Return (X, Y) of the center of cell containing provided text 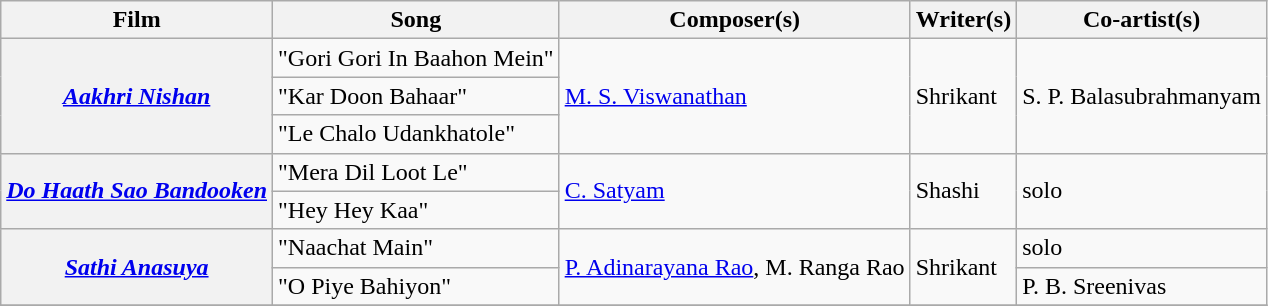
"Naachat Main" (416, 248)
Shashi (964, 191)
C. Satyam (734, 191)
"Hey Hey Kaa" (416, 210)
S. P. Balasubrahmanyam (1142, 96)
"Kar Doon Bahaar" (416, 96)
Do Haath Sao Bandooken (137, 191)
"Mera Dil Loot Le" (416, 172)
Writer(s) (964, 20)
Co-artist(s) (1142, 20)
Song (416, 20)
"Gori Gori In Baahon Mein" (416, 58)
"Le Chalo Udankhatole" (416, 134)
Film (137, 20)
"O Piye Bahiyon" (416, 286)
P. Adinarayana Rao, M. Ranga Rao (734, 267)
Composer(s) (734, 20)
P. B. Sreenivas (1142, 286)
M. S. Viswanathan (734, 96)
Aakhri Nishan (137, 96)
Sathi Anasuya (137, 267)
